Scan for the cell matching the given text and deliver its [X, Y] coordinate at center. 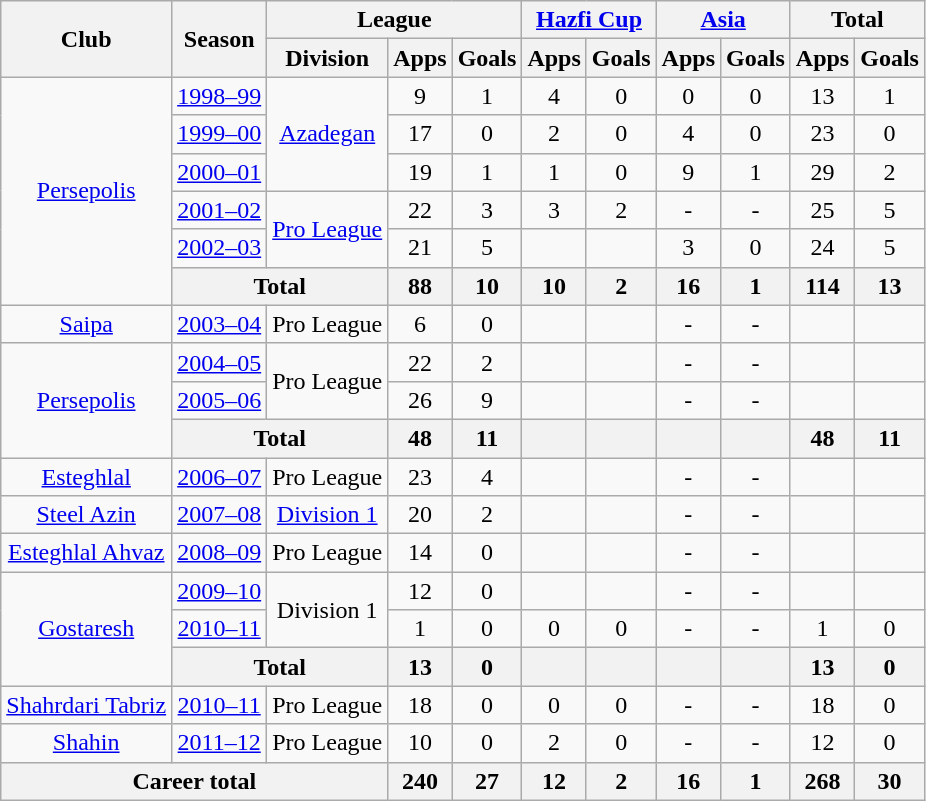
Azadegan [328, 134]
17 [420, 134]
Hazfi Cup [589, 20]
29 [822, 172]
Shahrdari Tabriz [86, 705]
14 [420, 553]
24 [822, 248]
268 [822, 781]
2003–04 [220, 324]
2002–03 [220, 248]
2008–09 [220, 553]
21 [420, 248]
2001–02 [220, 210]
Steel Azin [86, 515]
2007–08 [220, 515]
19 [420, 172]
27 [487, 781]
Division [328, 58]
Season [220, 39]
Esteghlal [86, 477]
Club [86, 39]
240 [420, 781]
25 [822, 210]
2004–05 [220, 362]
2011–12 [220, 743]
Shahin [86, 743]
Gostaresh [86, 629]
Esteghlal Ahvaz [86, 553]
Saipa [86, 324]
League [394, 20]
1998–99 [220, 96]
88 [420, 286]
20 [420, 515]
2006–07 [220, 477]
1999–00 [220, 134]
26 [420, 400]
2009–10 [220, 591]
Asia [723, 20]
6 [420, 324]
114 [822, 286]
30 [890, 781]
2005–06 [220, 400]
Career total [194, 781]
2000–01 [220, 172]
